Pinpoint the cell where the given text exists, returning its [x, y] midpoint coordinate. 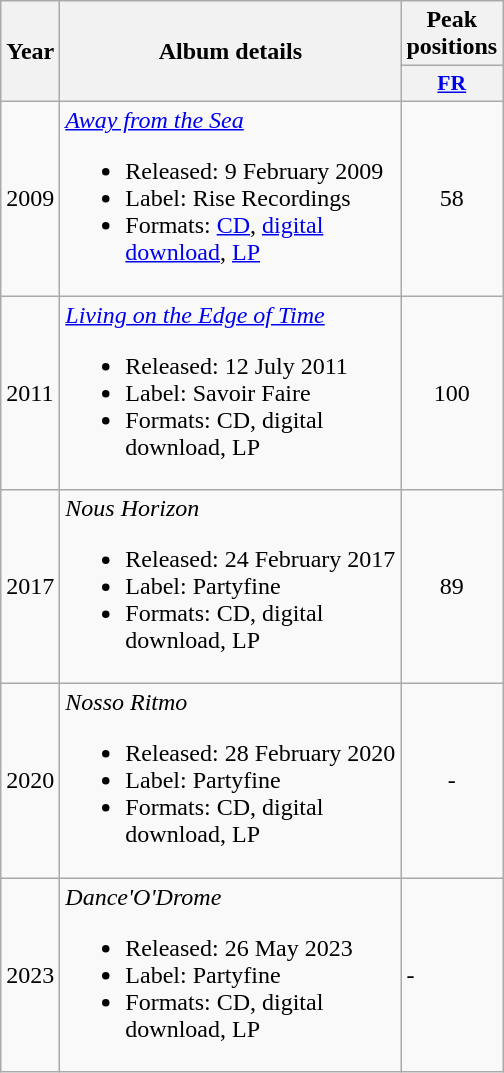
Away from the SeaReleased: 9 February 2009Label: Rise RecordingsFormats: CD, digital download, LP [230, 198]
Nosso RitmoReleased: 28 February 2020Label: PartyfineFormats: CD, digital download, LP [230, 781]
2011 [30, 393]
Year [30, 52]
Dance'O'DromeReleased: 26 May 2023Label: PartyfineFormats: CD, digital download, LP [230, 975]
58 [452, 198]
2009 [30, 198]
Living on the Edge of TimeReleased: 12 July 2011Label: Savoir FaireFormats: CD, digital download, LP [230, 393]
FR [452, 84]
2023 [30, 975]
Nous HorizonReleased: 24 February 2017Label: PartyfineFormats: CD, digital download, LP [230, 587]
2020 [30, 781]
2017 [30, 587]
Peak positions [452, 34]
89 [452, 587]
100 [452, 393]
Album details [230, 52]
